Capture the cell that displays the provided text and extract its (x, y) central coordinate. 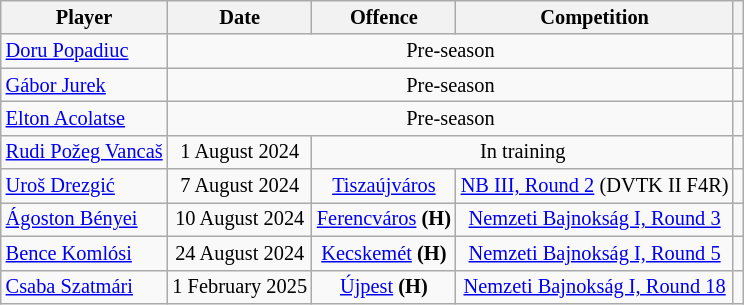
Nemzeti Bajnokság I, Round 18 (595, 287)
24 August 2024 (239, 253)
Nemzeti Bajnokság I, Round 5 (595, 253)
Gábor Jurek (84, 85)
Újpest (H) (384, 287)
Offence (384, 17)
7 August 2024 (239, 186)
Tiszaújváros (384, 186)
Doru Popadiuc (84, 51)
Competition (595, 17)
Bence Komlósi (84, 253)
In training (522, 152)
Ágoston Bényei (84, 219)
NB III, Round 2 (DVTK II F4R) (595, 186)
Csaba Szatmári (84, 287)
Player (84, 17)
Elton Acolatse (84, 118)
1 February 2025 (239, 287)
Date (239, 17)
Kecskemét (H) (384, 253)
10 August 2024 (239, 219)
Uroš Drezgić (84, 186)
1 August 2024 (239, 152)
Nemzeti Bajnokság I, Round 3 (595, 219)
Rudi Požeg Vancaš (84, 152)
Ferencváros (H) (384, 219)
